Pinpoint the cell where the given text exists, returning its (x, y) midpoint coordinate. 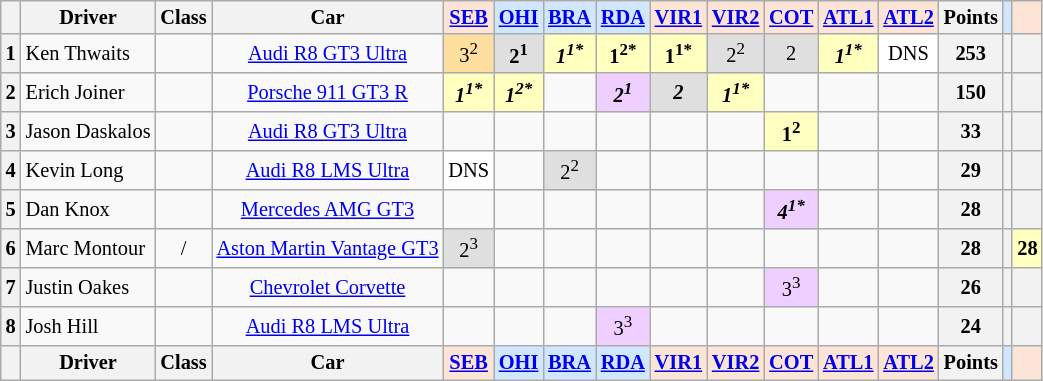
26 (971, 288)
Josh Hill (88, 326)
Chevrolet Corvette (328, 288)
6 (11, 248)
4 (11, 170)
Dan Knox (88, 210)
12 (791, 132)
253 (971, 54)
8 (11, 326)
23 (468, 248)
150 (971, 92)
5 (11, 210)
/ (183, 248)
Kevin Long (88, 170)
24 (971, 326)
41* (791, 210)
Jason Daskalos (88, 132)
7 (11, 288)
Mercedes AMG GT3 (328, 210)
Marc Montour (88, 248)
Erich Joiner (88, 92)
1 (11, 54)
Aston Martin Vantage GT3 (328, 248)
32 (468, 54)
29 (971, 170)
Porsche 911 GT3 R (328, 92)
3 (11, 132)
Ken Thwaits (88, 54)
Justin Oakes (88, 288)
